Identify which cell holds the provided text, then report its (X, Y) central coordinate. 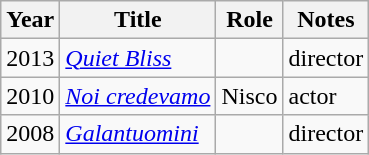
2010 (30, 96)
Quiet Bliss (138, 58)
2008 (30, 134)
Role (250, 20)
actor (326, 96)
Nisco (250, 96)
2013 (30, 58)
Galantuomini (138, 134)
Noi credevamo (138, 96)
Notes (326, 20)
Title (138, 20)
Year (30, 20)
